From the cell containing the given text, extract its center point as [X, Y] coordinate. 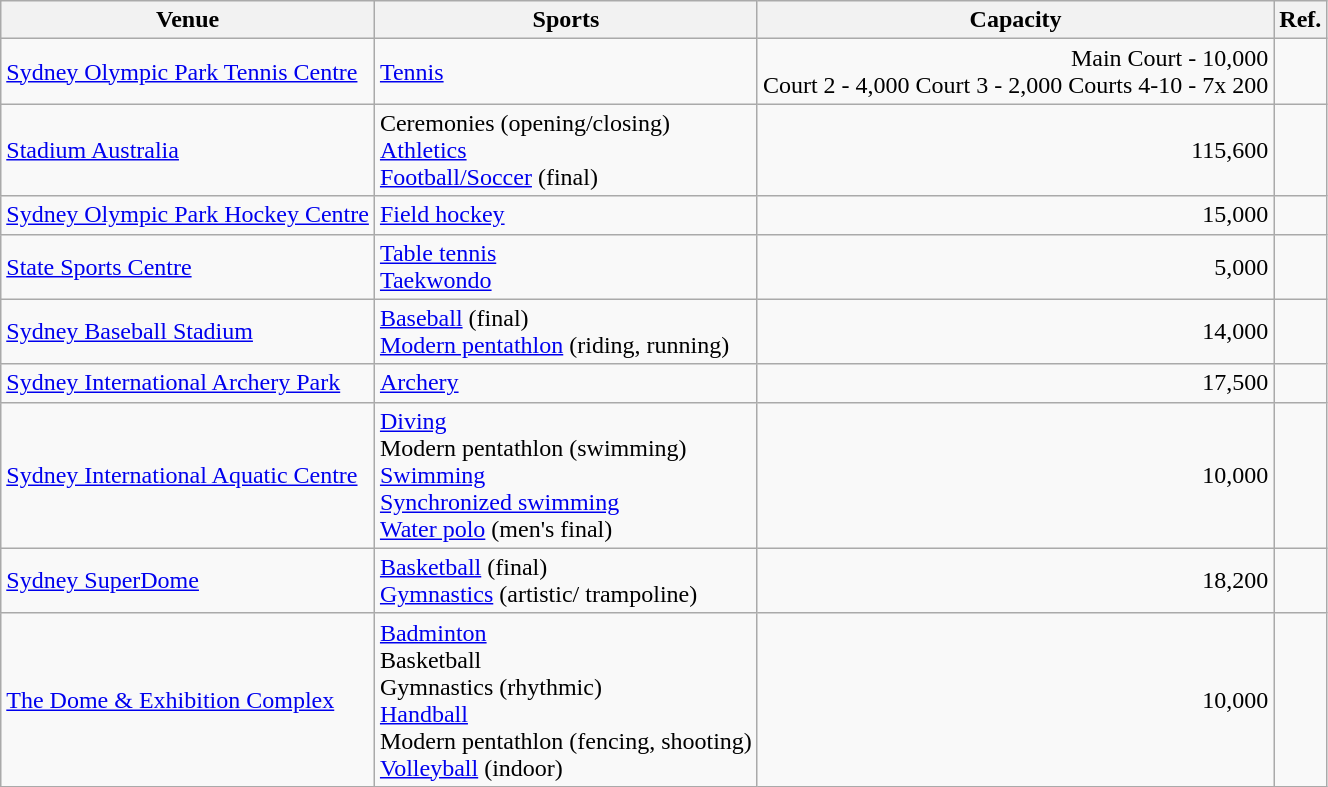
Basketball (final)Gymnastics (artistic/ trampoline) [566, 580]
15,000 [1015, 215]
115,600 [1015, 150]
Main Court - 10,000Court 2 - 4,000 Court 3 - 2,000 Courts 4-10 - 7x 200 [1015, 72]
Table tennisTaekwondo [566, 266]
Capacity [1015, 20]
Sydney Baseball Stadium [188, 332]
Sydney SuperDome [188, 580]
Sydney Olympic Park Hockey Centre [188, 215]
14,000 [1015, 332]
18,200 [1015, 580]
Sydney International Archery Park [188, 383]
BadmintonBasketballGymnastics (rhythmic)HandballModern pentathlon (fencing, shooting)Volleyball (indoor) [566, 700]
Archery [566, 383]
Tennis [566, 72]
17,500 [1015, 383]
State Sports Centre [188, 266]
Ceremonies (opening/closing)AthleticsFootball/Soccer (final) [566, 150]
Field hockey [566, 215]
The Dome & Exhibition Complex [188, 700]
Sydney International Aquatic Centre [188, 475]
Baseball (final)Modern pentathlon (riding, running) [566, 332]
Stadium Australia [188, 150]
5,000 [1015, 266]
Venue [188, 20]
Sports [566, 20]
Ref. [1300, 20]
DivingModern pentathlon (swimming)SwimmingSynchronized swimmingWater polo (men's final) [566, 475]
Sydney Olympic Park Tennis Centre [188, 72]
